Provide the (X, Y) coordinate of the cell's center where the given text is located.  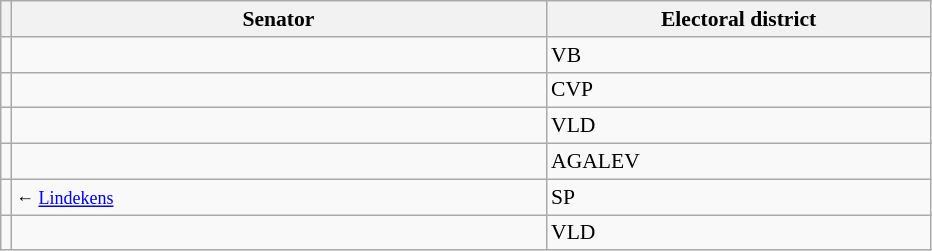
SP (738, 197)
Electoral district (738, 19)
← Lindekens (278, 197)
CVP (738, 90)
AGALEV (738, 162)
VB (738, 55)
Senator (278, 19)
